Detect which cell encompasses the target text, then output its [x, y] center coordinate. 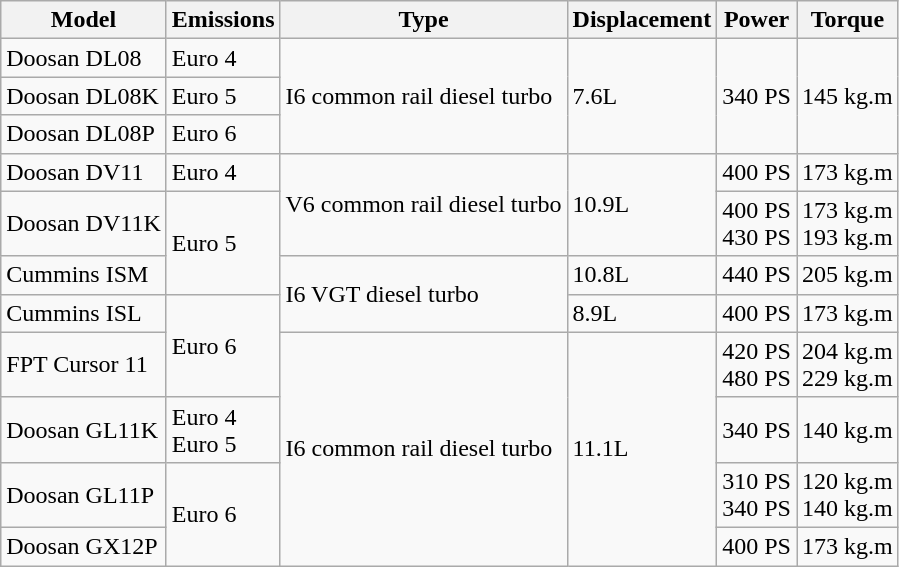
Doosan GL11P [84, 494]
173 kg.m193 kg.m [847, 224]
Euro 4Euro 5 [223, 430]
V6 common rail diesel turbo [424, 204]
Doosan DL08K [84, 96]
420 PS480 PS [757, 364]
Model [84, 20]
Doosan DL08 [84, 58]
I6 VGT diesel turbo [424, 294]
Torque [847, 20]
11.1L [642, 448]
10.8L [642, 275]
400 PS430 PS [757, 224]
Cummins ISM [84, 275]
Power [757, 20]
310 PS340 PS [757, 494]
Emissions [223, 20]
Doosan DL08P [84, 134]
Displacement [642, 20]
Doosan GX12P [84, 546]
Doosan GL11K [84, 430]
Doosan DV11 [84, 172]
145 kg.m [847, 96]
8.9L [642, 313]
440 PS [757, 275]
204 kg.m229 kg.m [847, 364]
7.6L [642, 96]
FPT Cursor 11 [84, 364]
140 kg.m [847, 430]
205 kg.m [847, 275]
10.9L [642, 204]
Doosan DV11K [84, 224]
Type [424, 20]
120 kg.m140 kg.m [847, 494]
Cummins ISL [84, 313]
